Locate the cell with the specified text and output its (x, y) center coordinate. 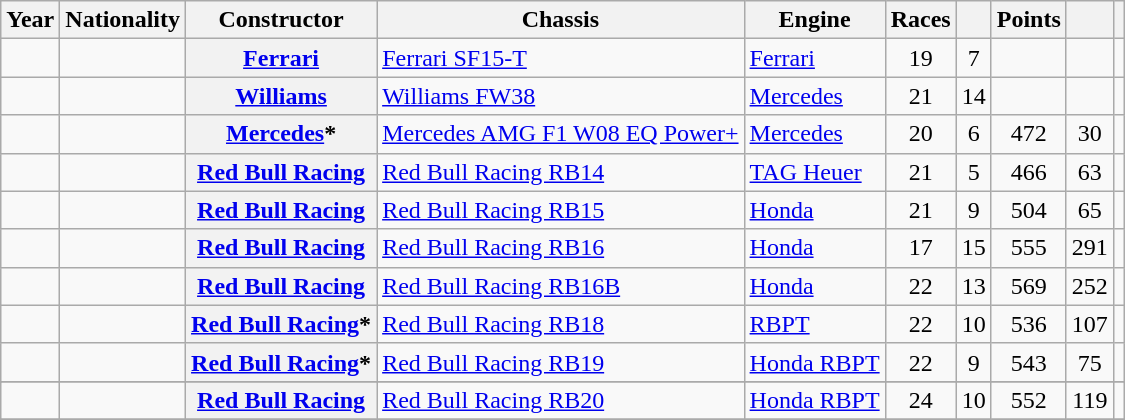
555 (1028, 248)
15 (974, 248)
552 (1028, 400)
Nationality (123, 20)
63 (1090, 172)
569 (1028, 286)
Red Bull Racing RB20 (560, 400)
291 (1090, 248)
Red Bull Racing RB19 (560, 362)
Engine (814, 20)
Races (920, 20)
543 (1028, 362)
24 (920, 400)
252 (1090, 286)
Chassis (560, 20)
13 (974, 286)
Red Bull Racing RB18 (560, 324)
RBPT (814, 324)
Ferrari SF15-T (560, 58)
5 (974, 172)
Constructor (282, 20)
20 (920, 134)
Williams (282, 96)
Williams FW38 (560, 96)
Red Bull Racing RB14 (560, 172)
75 (1090, 362)
Year (30, 20)
30 (1090, 134)
7 (974, 58)
19 (920, 58)
Mercedes AMG F1 W08 EQ Power+ (560, 134)
Red Bull Racing RB15 (560, 210)
65 (1090, 210)
Mercedes* (282, 134)
Red Bull Racing RB16B (560, 286)
Points (1028, 20)
536 (1028, 324)
472 (1028, 134)
119 (1090, 400)
504 (1028, 210)
14 (974, 96)
6 (974, 134)
Red Bull Racing RB16 (560, 248)
466 (1028, 172)
TAG Heuer (814, 172)
17 (920, 248)
107 (1090, 324)
